Locate the cell with the specified text and output its [X, Y] center coordinate. 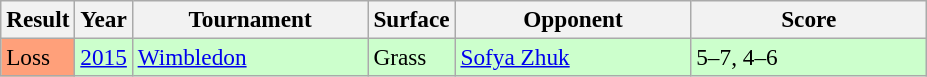
Opponent [573, 19]
Wimbledon [250, 57]
Score [809, 19]
Sofya Zhuk [573, 57]
Surface [412, 19]
Result [38, 19]
Grass [412, 57]
5–7, 4–6 [809, 57]
Loss [38, 57]
Year [104, 19]
Tournament [250, 19]
2015 [104, 57]
